Provide the [X, Y] coordinate of the cell's center where the given text is located.  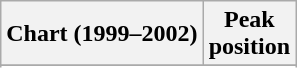
Chart (1999–2002) [102, 34]
Peakposition [249, 34]
